Determine the [x, y] coordinate at the center of the cell enclosing the given text.  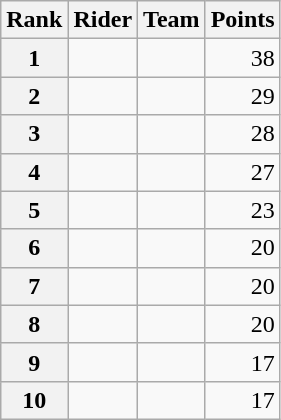
10 [34, 400]
29 [242, 96]
Rider [103, 20]
5 [34, 210]
3 [34, 134]
8 [34, 324]
Rank [34, 20]
27 [242, 172]
9 [34, 362]
1 [34, 58]
38 [242, 58]
7 [34, 286]
23 [242, 210]
4 [34, 172]
28 [242, 134]
Points [242, 20]
2 [34, 96]
6 [34, 248]
Team [172, 20]
